Identify which cell holds the provided text, then report its [x, y] central coordinate. 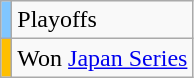
Playoffs [102, 20]
Won Japan Series [102, 58]
